Scan for the cell matching the given text and deliver its (X, Y) coordinate at center. 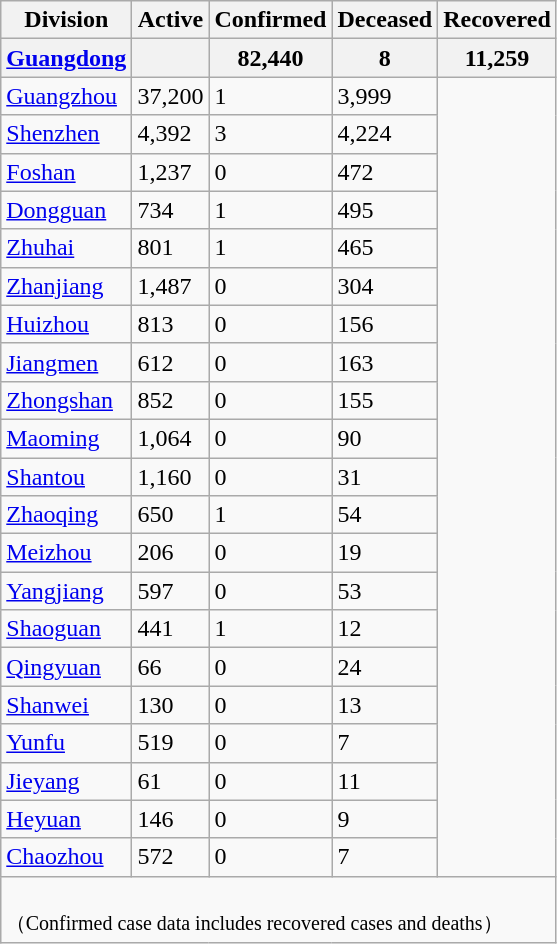
Recovered (498, 20)
Shanwei (66, 705)
Guangdong (66, 58)
Guangzhou (66, 96)
Active (170, 20)
572 (170, 857)
66 (170, 667)
495 (385, 210)
Division (66, 20)
813 (170, 324)
155 (385, 400)
4,224 (385, 134)
24 (385, 667)
519 (170, 743)
734 (170, 210)
Confirmed (270, 20)
Zhuhai (66, 248)
1,487 (170, 286)
13 (385, 705)
Zhongshan (66, 400)
Zhaoqing (66, 515)
Qingyuan (66, 667)
1,160 (170, 477)
465 (385, 248)
612 (170, 362)
9 (385, 819)
Meizhou (66, 553)
650 (170, 515)
8 (385, 58)
Jieyang (66, 781)
Maoming (66, 438)
Shenzhen (66, 134)
801 (170, 248)
156 (385, 324)
11 (385, 781)
Yunfu (66, 743)
Zhanjiang (66, 286)
31 (385, 477)
54 (385, 515)
（Confirmed case data includes recovered cases and deaths） (279, 910)
852 (170, 400)
3,999 (385, 96)
37,200 (170, 96)
Heyuan (66, 819)
472 (385, 172)
1,237 (170, 172)
61 (170, 781)
597 (170, 591)
Dongguan (66, 210)
19 (385, 553)
1,064 (170, 438)
53 (385, 591)
206 (170, 553)
Deceased (385, 20)
304 (385, 286)
3 (270, 134)
90 (385, 438)
Foshan (66, 172)
12 (385, 629)
163 (385, 362)
146 (170, 819)
441 (170, 629)
11,259 (498, 58)
Jiangmen (66, 362)
130 (170, 705)
Shantou (66, 477)
Chaozhou (66, 857)
Huizhou (66, 324)
4,392 (170, 134)
Shaoguan (66, 629)
82,440 (270, 58)
Yangjiang (66, 591)
